Determine the (x, y) coordinate at the center of the cell enclosing the given text.  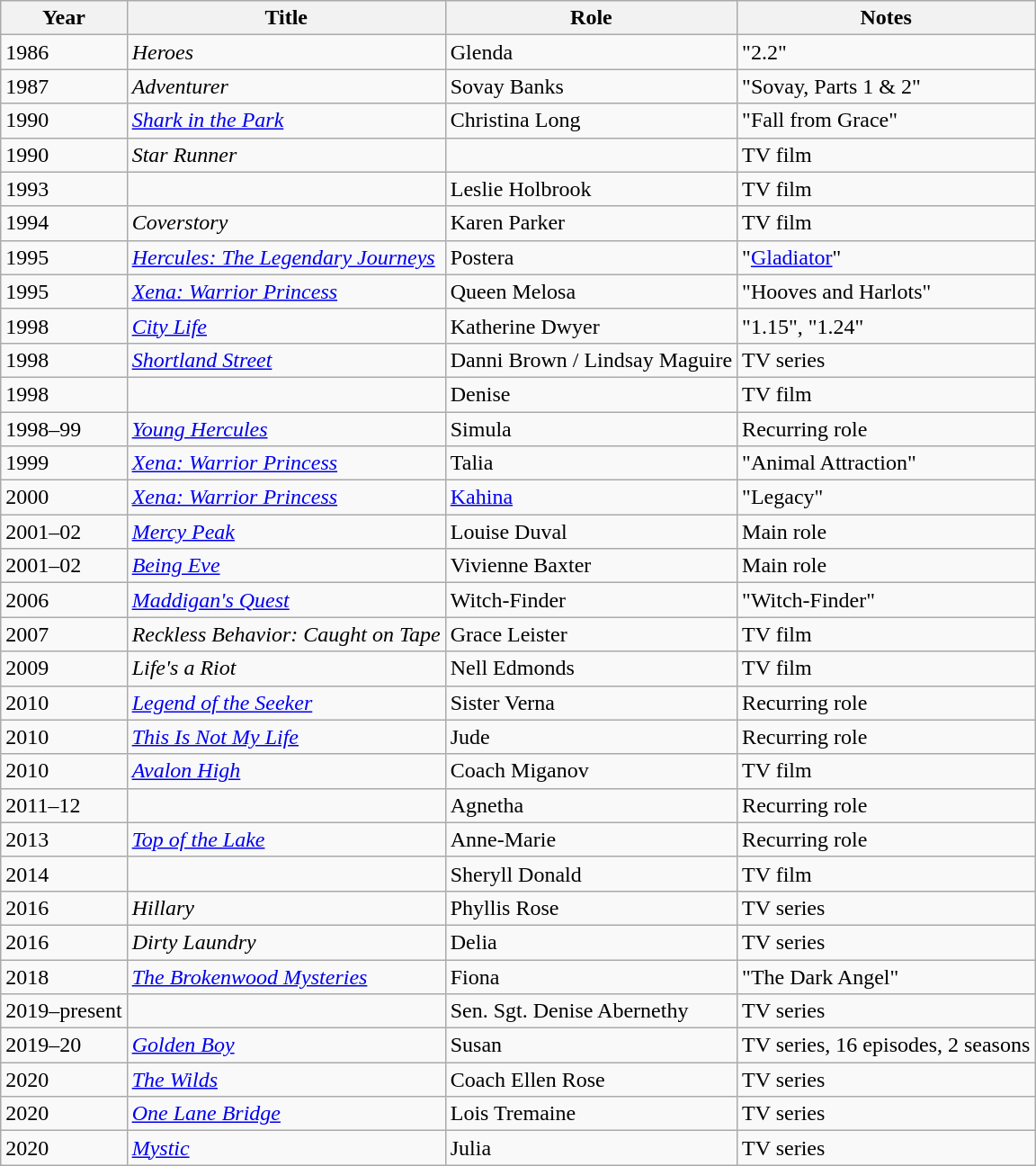
Legend of the Seeker (286, 703)
Year (64, 18)
Heroes (286, 52)
"Animal Attraction" (887, 463)
2009 (64, 668)
Role (591, 18)
Leslie Holbrook (591, 189)
Maddigan's Quest (286, 600)
Young Hercules (286, 429)
Katherine Dwyer (591, 326)
Grace Leister (591, 634)
Danni Brown / Lindsay Maguire (591, 360)
Being Eve (286, 566)
2007 (64, 634)
Denise (591, 394)
Karen Parker (591, 223)
1994 (64, 223)
Sovay Banks (591, 86)
Postera (591, 257)
"Gladiator" (887, 257)
Delia (591, 942)
Hillary (286, 908)
1986 (64, 52)
Notes (887, 18)
Top of the Lake (286, 839)
Adventurer (286, 86)
"1.15", "1.24" (887, 326)
2014 (64, 874)
1993 (64, 189)
2013 (64, 839)
"Witch-Finder" (887, 600)
Queen Melosa (591, 291)
One Lane Bridge (286, 1114)
TV series, 16 episodes, 2 seasons (887, 1045)
"Fall from Grace" (887, 121)
Sheryll Donald (591, 874)
Anne-Marie (591, 839)
Shortland Street (286, 360)
Life's a Riot (286, 668)
Golden Boy (286, 1045)
2000 (64, 498)
Jude (591, 737)
2018 (64, 976)
1999 (64, 463)
Lois Tremaine (591, 1114)
Coach Ellen Rose (591, 1080)
Louise Duval (591, 532)
Star Runner (286, 155)
1998–99 (64, 429)
Avalon High (286, 771)
Glenda (591, 52)
The Brokenwood Mysteries (286, 976)
Simula (591, 429)
Mercy Peak (286, 532)
Susan (591, 1045)
Dirty Laundry (286, 942)
Hercules: The Legendary Journeys (286, 257)
Mystic (286, 1148)
"Hooves and Harlots" (887, 291)
Coach Miganov (591, 771)
"The Dark Angel" (887, 976)
Phyllis Rose (591, 908)
Sen. Sgt. Denise Abernethy (591, 1011)
2006 (64, 600)
Title (286, 18)
Julia (591, 1148)
This Is Not My Life (286, 737)
Coverstory (286, 223)
City Life (286, 326)
2019–present (64, 1011)
Talia (591, 463)
2011–12 (64, 805)
Fiona (591, 976)
"Sovay, Parts 1 & 2" (887, 86)
2019–20 (64, 1045)
Kahina (591, 498)
Sister Verna (591, 703)
Reckless Behavior: Caught on Tape (286, 634)
The Wilds (286, 1080)
"Legacy" (887, 498)
Vivienne Baxter (591, 566)
"2.2" (887, 52)
Shark in the Park (286, 121)
1987 (64, 86)
Nell Edmonds (591, 668)
Witch-Finder (591, 600)
Agnetha (591, 805)
Christina Long (591, 121)
